Extract the (x, y) coordinate from the center of the cell holding the provided text.  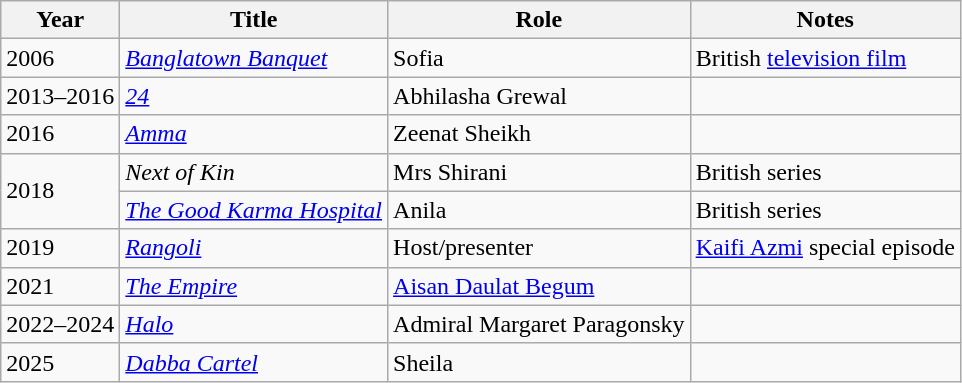
Admiral Margaret Paragonsky (540, 324)
Sheila (540, 362)
2013–2016 (60, 96)
Next of Kin (254, 172)
2016 (60, 134)
Dabba Cartel (254, 362)
Role (540, 20)
British television film (825, 58)
Kaifi Azmi special episode (825, 248)
2006 (60, 58)
2025 (60, 362)
Sofia (540, 58)
Aisan Daulat Begum (540, 286)
Banglatown Banquet (254, 58)
2018 (60, 191)
Anila (540, 210)
Host/presenter (540, 248)
Abhilasha Grewal (540, 96)
2022–2024 (60, 324)
Zeenat Sheikh (540, 134)
The Good Karma Hospital (254, 210)
Rangoli (254, 248)
2021 (60, 286)
Halo (254, 324)
Amma (254, 134)
Notes (825, 20)
The Empire (254, 286)
Mrs Shirani (540, 172)
Year (60, 20)
Title (254, 20)
2019 (60, 248)
24 (254, 96)
